Return the [x, y] coordinate for the center point of the cell that contains the specified text.  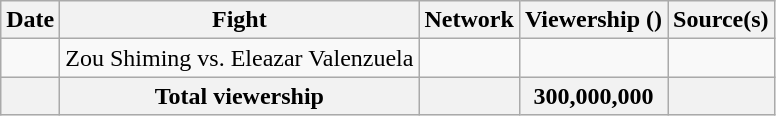
Source(s) [722, 20]
Fight [240, 20]
Network [469, 20]
Total viewership [240, 96]
300,000,000 [593, 96]
Date [30, 20]
Zou Shiming vs. Eleazar Valenzuela [240, 58]
Viewership () [593, 20]
